Determine the [X, Y] coordinate at the center of the cell enclosing the given text.  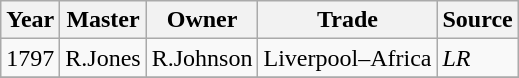
Year [30, 20]
1797 [30, 58]
Owner [202, 20]
LR [478, 58]
R.Jones [103, 58]
Source [478, 20]
Master [103, 20]
R.Johnson [202, 58]
Trade [348, 20]
Liverpool–Africa [348, 58]
